Return [X, Y] of the center of cell containing provided text 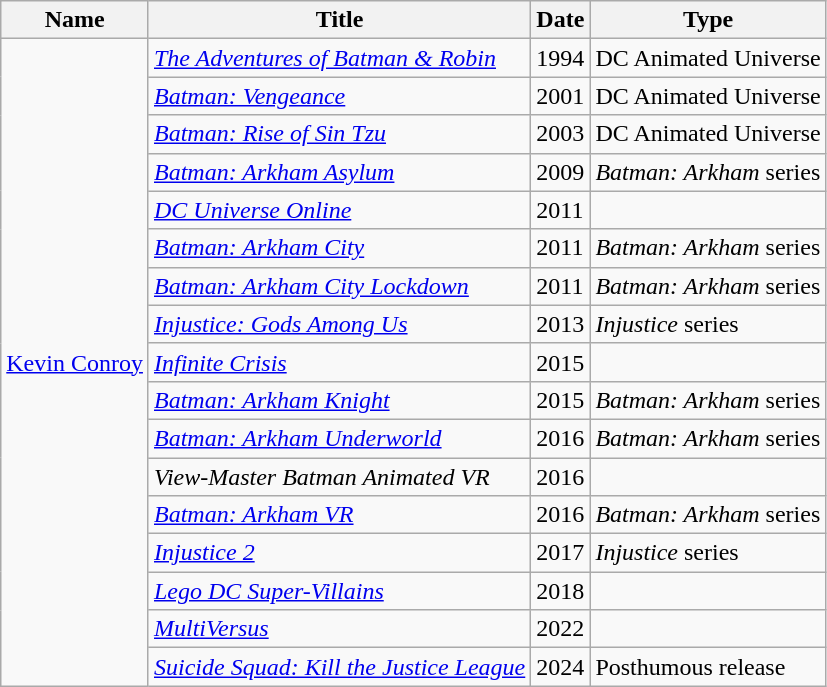
2013 [560, 324]
The Adventures of Batman & Robin [339, 58]
2003 [560, 134]
Kevin Conroy [75, 362]
View-Master Batman Animated VR [339, 477]
Suicide Squad: Kill the Justice League [339, 667]
DC Universe Online [339, 210]
Batman: Rise of Sin Tzu [339, 134]
MultiVersus [339, 629]
2009 [560, 172]
Injustice: Gods Among Us [339, 324]
Lego DC Super-Villains [339, 591]
2001 [560, 96]
2024 [560, 667]
Batman: Arkham VR [339, 515]
Batman: Arkham Asylum [339, 172]
Infinite Crisis [339, 362]
Posthumous release [708, 667]
Batman: Arkham City Lockdown [339, 286]
Date [560, 20]
Injustice 2 [339, 553]
2018 [560, 591]
Batman: Arkham City [339, 248]
2017 [560, 553]
Type [708, 20]
Batman: Arkham Knight [339, 400]
Batman: Vengeance [339, 96]
Title [339, 20]
Batman: Arkham Underworld [339, 438]
Name [75, 20]
1994 [560, 58]
2022 [560, 629]
